For the text-containing cell, return its midpoint in [x, y] coordinate format. 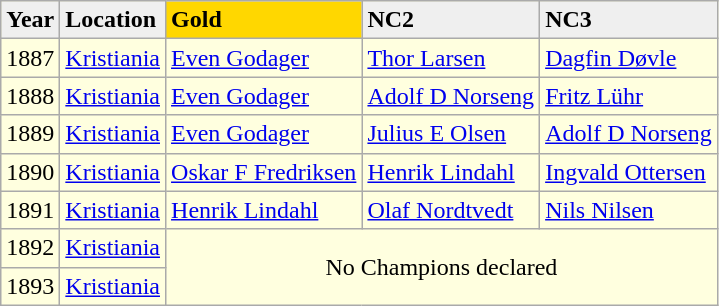
Gold [264, 20]
No Champions declared [442, 267]
Ingvald Ottersen [629, 172]
Year [30, 20]
Oskar F Fredriksen [264, 172]
1890 [30, 172]
1893 [30, 286]
NC3 [629, 20]
Dagfin Døvle [629, 58]
Olaf Nordtvedt [451, 210]
1891 [30, 210]
Nils Nilsen [629, 210]
Thor Larsen [451, 58]
1889 [30, 134]
1892 [30, 248]
1887 [30, 58]
Location [113, 20]
Fritz Lühr [629, 96]
Julius E Olsen [451, 134]
1888 [30, 96]
NC2 [451, 20]
